Locate the cell with the specified text and output its (X, Y) center coordinate. 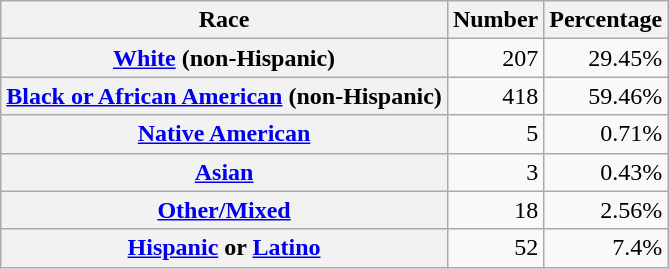
Asian (224, 172)
0.43% (606, 172)
52 (495, 248)
418 (495, 96)
Black or African American (non-Hispanic) (224, 96)
2.56% (606, 210)
White (non-Hispanic) (224, 58)
Native American (224, 134)
18 (495, 210)
Percentage (606, 20)
Number (495, 20)
59.46% (606, 96)
Other/Mixed (224, 210)
Hispanic or Latino (224, 248)
0.71% (606, 134)
Race (224, 20)
7.4% (606, 248)
5 (495, 134)
207 (495, 58)
29.45% (606, 58)
3 (495, 172)
